Extract the [x, y] coordinate from the center of the cell holding the provided text.  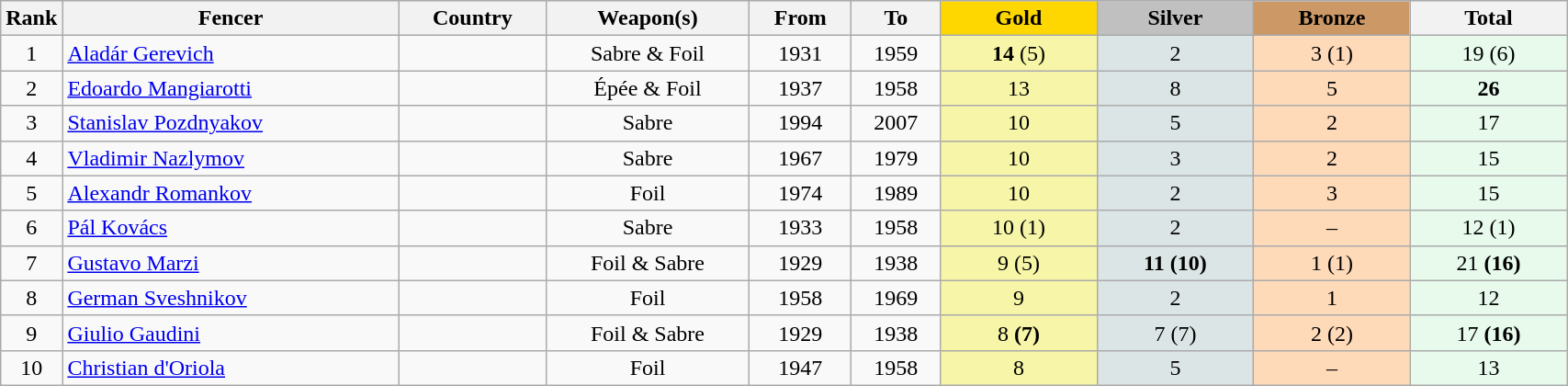
4 [31, 158]
Aladár Gerevich [231, 53]
11 (10) [1175, 263]
German Sveshnikov [231, 298]
Country [472, 18]
Total [1488, 18]
Pál Kovács [231, 228]
1967 [801, 158]
1947 [801, 368]
2007 [897, 123]
Fencer [231, 18]
Edoardo Mangiarotti [231, 88]
1 (1) [1332, 263]
Alexandr Romankov [231, 193]
3 (1) [1332, 53]
26 [1488, 88]
Giulio Gaudini [231, 333]
Silver [1175, 18]
Stanislav Pozdnyakov [231, 123]
12 [1488, 298]
21 (16) [1488, 263]
10 (1) [1019, 228]
1937 [801, 88]
Vladimir Nazlymov [231, 158]
Épée & Foil [647, 88]
19 (6) [1488, 53]
12 (1) [1488, 228]
Gustavo Marzi [231, 263]
Sabre & Foil [647, 53]
1974 [801, 193]
7 [31, 263]
1989 [897, 193]
Gold [1019, 18]
17 [1488, 123]
2 (2) [1332, 333]
1969 [897, 298]
14 (5) [1019, 53]
9 (5) [1019, 263]
Weapon(s) [647, 18]
7 (7) [1175, 333]
1994 [801, 123]
8 (7) [1019, 333]
1933 [801, 228]
Bronze [1332, 18]
1931 [801, 53]
6 [31, 228]
1979 [897, 158]
From [801, 18]
To [897, 18]
17 (16) [1488, 333]
Christian d'Oriola [231, 368]
Rank [31, 18]
1959 [897, 53]
